From the cell containing the given text, extract its center point as (X, Y) coordinate. 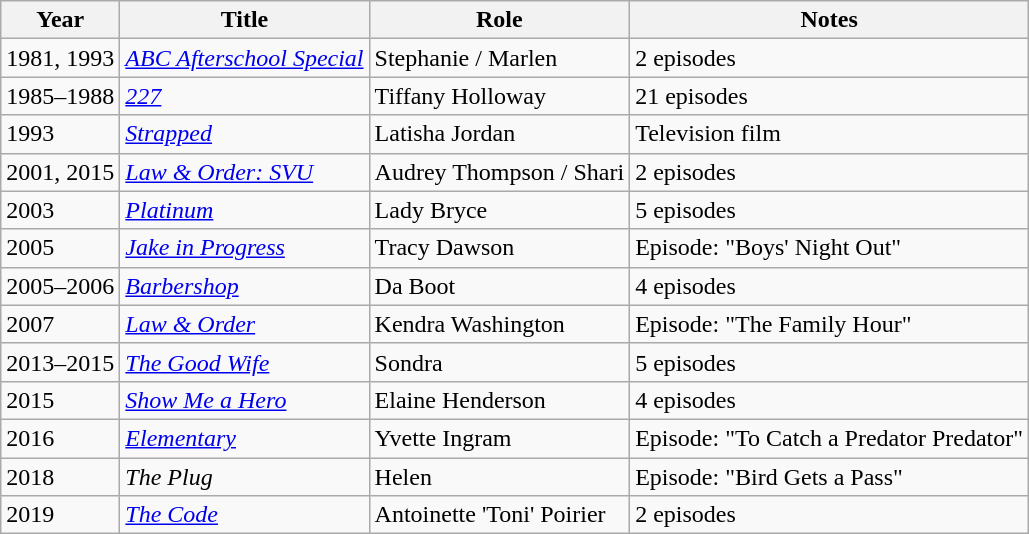
2015 (60, 400)
Lady Bryce (500, 210)
2003 (60, 210)
Tracy Dawson (500, 248)
The Code (244, 515)
Notes (830, 20)
227 (244, 96)
The Good Wife (244, 362)
Title (244, 20)
Elementary (244, 438)
1981, 1993 (60, 58)
Antoinette 'Toni' Poirier (500, 515)
Television film (830, 134)
Tiffany Holloway (500, 96)
Kendra Washington (500, 324)
Yvette Ingram (500, 438)
Show Me a Hero (244, 400)
Law & Order (244, 324)
2001, 2015 (60, 172)
Year (60, 20)
Law & Order: SVU (244, 172)
2016 (60, 438)
2007 (60, 324)
Platinum (244, 210)
Da Boot (500, 286)
Strapped (244, 134)
2019 (60, 515)
Helen (500, 477)
1993 (60, 134)
Episode: "Bird Gets a Pass" (830, 477)
Sondra (500, 362)
2018 (60, 477)
Episode: "The Family Hour" (830, 324)
Elaine Henderson (500, 400)
2013–2015 (60, 362)
2005–2006 (60, 286)
The Plug (244, 477)
Stephanie / Marlen (500, 58)
ABC Afterschool Special (244, 58)
Barbershop (244, 286)
Role (500, 20)
21 episodes (830, 96)
Audrey Thompson / Shari (500, 172)
Jake in Progress (244, 248)
Episode: "To Catch a Predator Predator" (830, 438)
Latisha Jordan (500, 134)
2005 (60, 248)
1985–1988 (60, 96)
Episode: "Boys' Night Out" (830, 248)
